Return the (x, y) coordinate for the center point of the cell that contains the specified text.  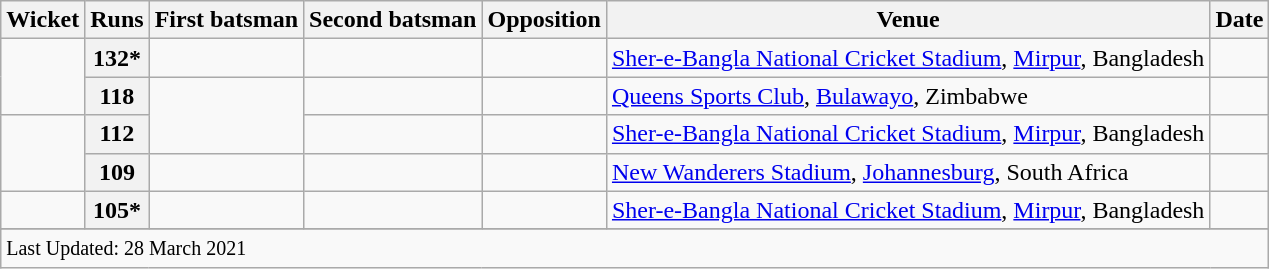
First batsman (226, 20)
105* (117, 210)
Date (1240, 20)
109 (117, 172)
118 (117, 96)
Runs (117, 20)
Wicket (43, 20)
Opposition (544, 20)
112 (117, 134)
New Wanderers Stadium, Johannesburg, South Africa (908, 172)
Last Updated: 28 March 2021 (635, 248)
132* (117, 58)
Queens Sports Club, Bulawayo, Zimbabwe (908, 96)
Second batsman (393, 20)
Venue (908, 20)
